Search for the cell housing the specified text and yield its (x, y) center coordinate. 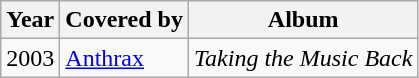
Taking the Music Back (302, 58)
2003 (30, 58)
Covered by (124, 20)
Year (30, 20)
Album (302, 20)
Anthrax (124, 58)
